From the cell containing the given text, extract its center point as [X, Y] coordinate. 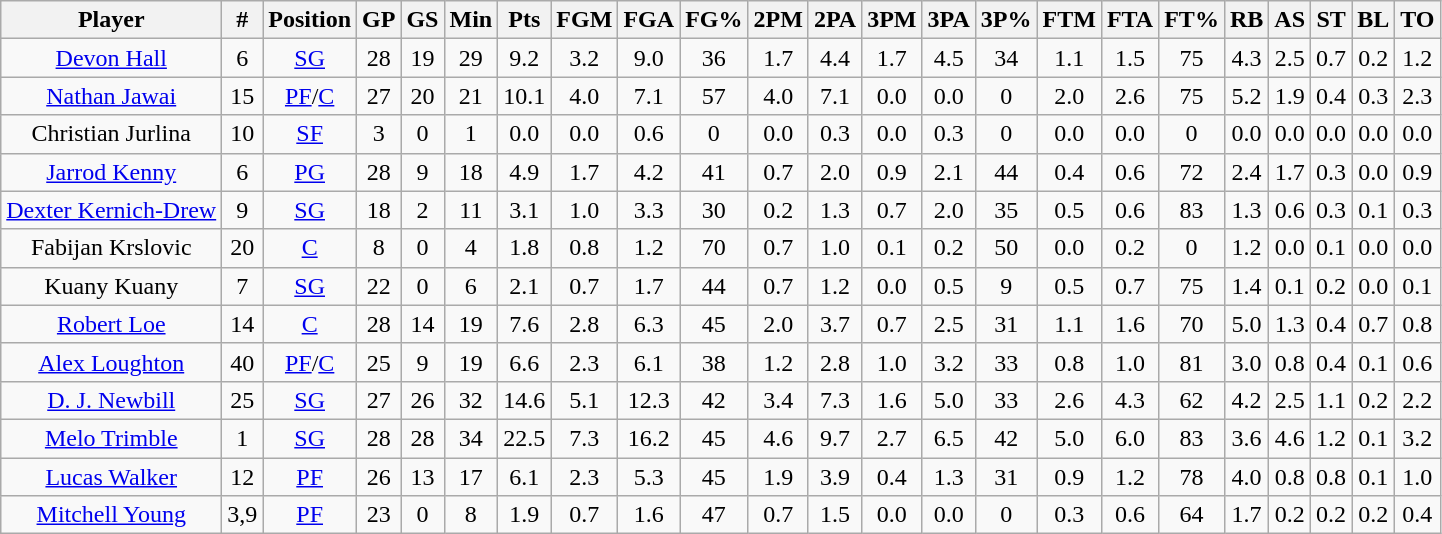
Fabijan Krslovic [112, 248]
FTM [1069, 20]
29 [471, 58]
SF [310, 134]
36 [714, 58]
10 [242, 134]
GS [422, 20]
81 [1192, 362]
4.5 [948, 58]
2PM [778, 20]
3.0 [1246, 362]
Alex Loughton [112, 362]
2.4 [1246, 172]
9.2 [524, 58]
2PA [834, 20]
3,9 [242, 515]
Mitchell Young [112, 515]
PG [310, 172]
9.0 [649, 58]
Robert Loe [112, 324]
Min [471, 20]
72 [1192, 172]
FT% [1192, 20]
22 [379, 286]
9.7 [834, 438]
1.8 [524, 248]
Player [112, 20]
3.4 [778, 400]
AS [1290, 20]
FG% [714, 20]
4.9 [524, 172]
78 [1192, 477]
3.3 [649, 210]
FGA [649, 20]
3P% [1006, 20]
3 [379, 134]
Christian Jurlina [112, 134]
Devon Hall [112, 58]
12.3 [649, 400]
GP [379, 20]
Lucas Walker [112, 477]
Pts [524, 20]
7 [242, 286]
5.1 [584, 400]
FGM [584, 20]
3PA [948, 20]
64 [1192, 515]
Nathan Jawai [112, 96]
Dexter Kernich-Drew [112, 210]
# [242, 20]
22.5 [524, 438]
4.4 [834, 58]
3PM [892, 20]
11 [471, 210]
6.6 [524, 362]
5.3 [649, 477]
15 [242, 96]
2.2 [1418, 400]
5.2 [1246, 96]
2.7 [892, 438]
35 [1006, 210]
D. J. Newbill [112, 400]
Melo Trimble [112, 438]
7.6 [524, 324]
FTA [1130, 20]
38 [714, 362]
RB [1246, 20]
47 [714, 515]
40 [242, 362]
3.9 [834, 477]
12 [242, 477]
57 [714, 96]
16.2 [649, 438]
3.6 [1246, 438]
21 [471, 96]
50 [1006, 248]
32 [471, 400]
6.5 [948, 438]
4 [471, 248]
17 [471, 477]
23 [379, 515]
Position [310, 20]
13 [422, 477]
10.1 [524, 96]
41 [714, 172]
6.0 [1130, 438]
ST [1332, 20]
6.3 [649, 324]
3.1 [524, 210]
1.4 [1246, 286]
14.6 [524, 400]
62 [1192, 400]
BL [1374, 20]
3.7 [834, 324]
TO [1418, 20]
30 [714, 210]
2 [422, 210]
Kuany Kuany [112, 286]
Jarrod Kenny [112, 172]
